Identify which cell holds the provided text, then report its [x, y] central coordinate. 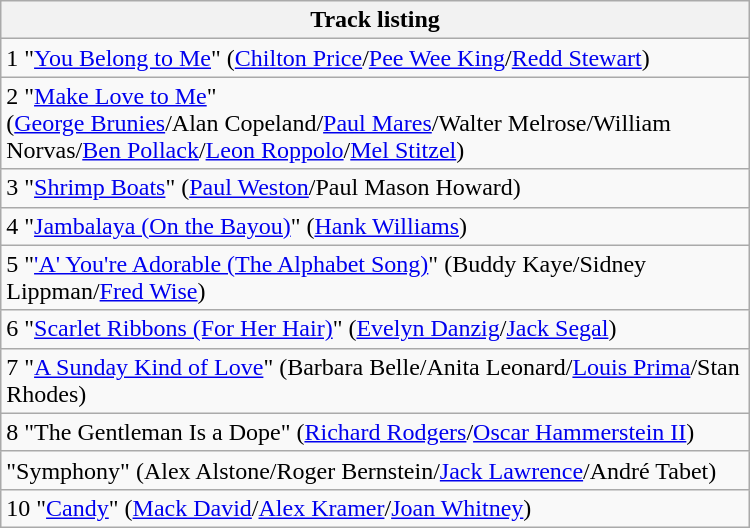
4 "Jambalaya (On the Bayou)" (Hank Williams) [375, 226]
1 "You Belong to Me" (Chilton Price/Pee Wee King/Redd Stewart) [375, 58]
2 "Make Love to Me" (George Brunies/Alan Copeland/Paul Mares/Walter Melrose/William Norvas/Ben Pollack/Leon Roppolo/Mel Stitzel) [375, 123]
8 "The Gentleman Is a Dope" (Richard Rodgers/Oscar Hammerstein II) [375, 432]
6 "Scarlet Ribbons (For Her Hair)" (Evelyn Danzig/Jack Segal) [375, 329]
3 "Shrimp Boats" (Paul Weston/Paul Mason Howard) [375, 188]
10 "Candy" (Mack David/Alex Kramer/Joan Whitney) [375, 508]
7 "A Sunday Kind of Love" (Barbara Belle/Anita Leonard/Louis Prima/Stan Rhodes) [375, 380]
"Symphony" (Alex Alstone/Roger Bernstein/Jack Lawrence/André Tabet) [375, 470]
5 "'A' You're Adorable (The Alphabet Song)" (Buddy Kaye/Sidney Lippman/Fred Wise) [375, 278]
Track listing [375, 20]
